Detect which cell encompasses the target text, then output its (x, y) center coordinate. 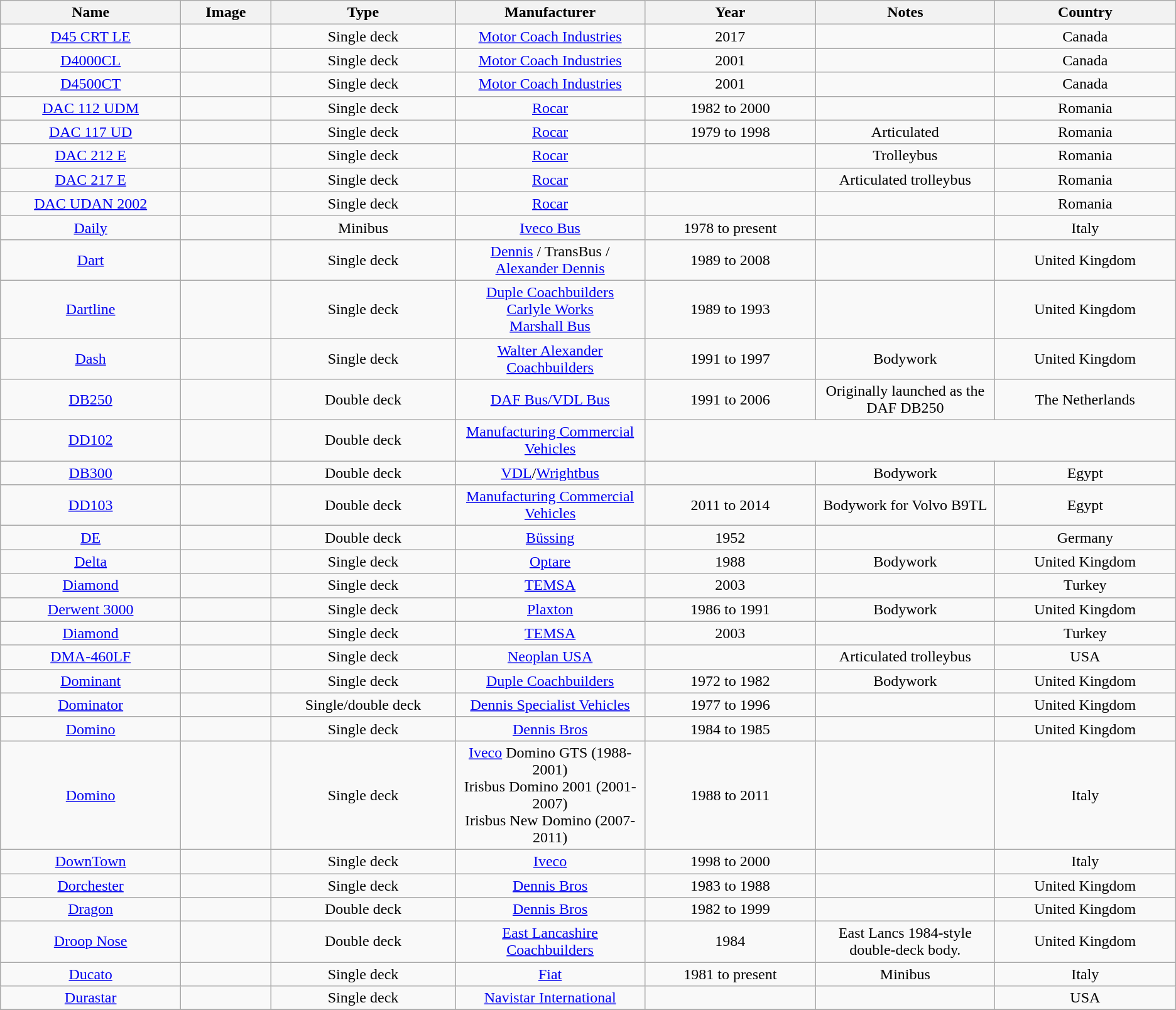
Dash (90, 358)
1991 to 1997 (730, 358)
Manufacturer (550, 13)
Originally launched as the DAF DB250 (905, 399)
DAC 212 E (90, 156)
Articulated (905, 132)
East Lancashire Coachbuilders (550, 942)
DAC 112 UDM (90, 108)
Daily (90, 227)
Year (730, 13)
East Lancs 1984-style double-deck body. (905, 942)
DAC 117 UD (90, 132)
1972 to 1982 (730, 681)
DMA-460LF (90, 657)
Delta (90, 562)
VDL/Wrightbus (550, 473)
DE (90, 538)
Dragon (90, 910)
1991 to 2006 (730, 399)
Büssing (550, 538)
Droop Nose (90, 942)
DownTown (90, 861)
Dominant (90, 681)
Name (90, 13)
Ducato (90, 974)
Derwent 3000 (90, 609)
D4500CT (90, 84)
Neoplan USA (550, 657)
DAF Bus/VDL Bus (550, 399)
Dennis / TransBus / Alexander Dennis (550, 260)
DB250 (90, 399)
1977 to 1996 (730, 705)
Bodywork for Volvo B9TL (905, 505)
1978 to present (730, 227)
1981 to present (730, 974)
Iveco Bus (550, 227)
2011 to 2014 (730, 505)
Dart (90, 260)
Navistar International (550, 998)
The Netherlands (1085, 399)
Trolleybus (905, 156)
Image (226, 13)
Duple Coachbuilders (550, 681)
Plaxton (550, 609)
1989 to 1993 (730, 309)
1952 (730, 538)
Dartline (90, 309)
Walter Alexander Coachbuilders (550, 358)
DAC UDAN 2002 (90, 204)
Dominator (90, 705)
1984 to 1985 (730, 729)
Dorchester (90, 885)
1998 to 2000 (730, 861)
Iveco Domino GTS (1988-2001)Irisbus Domino 2001 (2001-2007)Irisbus New Domino (2007-2011) (550, 795)
D4000CL (90, 60)
DD102 (90, 441)
1979 to 1998 (730, 132)
1982 to 1999 (730, 910)
Duple CoachbuildersCarlyle WorksMarshall Bus (550, 309)
Durastar (90, 998)
1986 to 1991 (730, 609)
Optare (550, 562)
2017 (730, 36)
Dennis Specialist Vehicles (550, 705)
DD103 (90, 505)
1988 (730, 562)
DB300 (90, 473)
Notes (905, 13)
Type (363, 13)
Single/double deck (363, 705)
DAC 217 E (90, 180)
1982 to 2000 (730, 108)
1983 to 1988 (730, 885)
1984 (730, 942)
D45 CRT LE (90, 36)
1988 to 2011 (730, 795)
Fiat (550, 974)
Germany (1085, 538)
Iveco (550, 861)
Country (1085, 13)
1989 to 2008 (730, 260)
